Search for the cell housing the specified text and yield its [x, y] center coordinate. 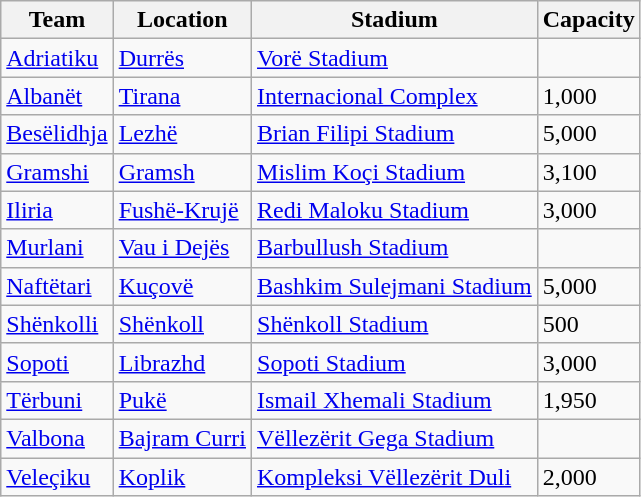
Sopoti Stadium [395, 362]
Redi Maloku Stadium [395, 210]
Shënkoll Stadium [395, 324]
Shënkolli [57, 324]
Sopoti [57, 362]
Vëllezërit Gega Stadium [395, 438]
Naftëtari [57, 286]
1,950 [588, 400]
Barbullush Stadium [395, 248]
Gramshi [57, 172]
Kompleksi Vëllezërit Duli [395, 477]
2,000 [588, 477]
Vorë Stadium [395, 58]
Lezhë [182, 134]
Pukë [182, 400]
Shënkoll [182, 324]
Capacity [588, 20]
500 [588, 324]
Location [182, 20]
1,000 [588, 96]
Durrës [182, 58]
Fushë-Krujë [182, 210]
Besëlidhja [57, 134]
Veleçiku [57, 477]
Vau i Dejës [182, 248]
Albanët [57, 96]
Iliria [57, 210]
Adriatiku [57, 58]
Valbona [57, 438]
Kuçovë [182, 286]
Murlani [57, 248]
Bajram Curri [182, 438]
Team [57, 20]
Brian Filipi Stadium [395, 134]
Librazhd [182, 362]
Mislim Koçi Stadium [395, 172]
Stadium [395, 20]
Koplik [182, 477]
Ismail Xhemali Stadium [395, 400]
Internacional Complex [395, 96]
Gramsh [182, 172]
Tërbuni [57, 400]
Bashkim Sulejmani Stadium [395, 286]
Tirana [182, 96]
3,100 [588, 172]
